Capture the cell that displays the provided text and extract its (X, Y) central coordinate. 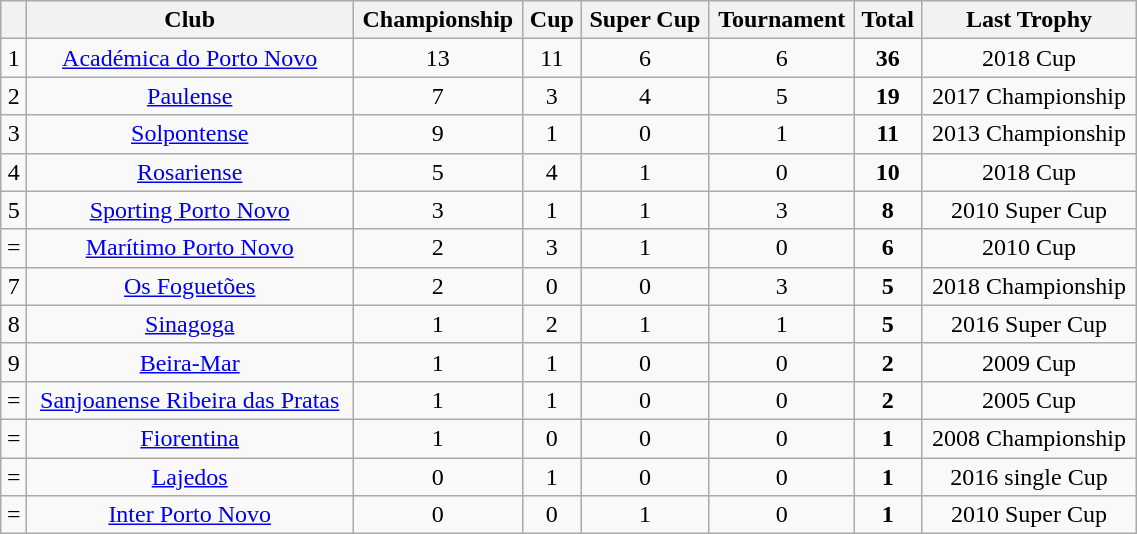
Académica do Porto Novo (190, 58)
Inter Porto Novo (190, 515)
36 (888, 58)
Cup (552, 20)
10 (888, 172)
Super Cup (645, 20)
Os Foguetões (190, 286)
19 (888, 96)
Sinagoga (190, 324)
Rosariense (190, 172)
2010 Cup (1029, 248)
Solpontense (190, 134)
Last Trophy (1029, 20)
Beira-Mar (190, 362)
Sanjoanense Ribeira das Pratas (190, 400)
Club (190, 20)
Sporting Porto Novo (190, 210)
Total (888, 20)
2016 Super Cup (1029, 324)
Fiorentina (190, 438)
Paulense (190, 96)
2009 Cup (1029, 362)
Marítimo Porto Novo (190, 248)
Tournament (782, 20)
Lajedos (190, 477)
2013 Championship (1029, 134)
2008 Championship (1029, 438)
13 (438, 58)
Championship (438, 20)
2005 Cup (1029, 400)
2016 single Cup (1029, 477)
2017 Championship (1029, 96)
2018 Championship (1029, 286)
